Output the [X, Y] coordinate of the center of the cell containing the given text.  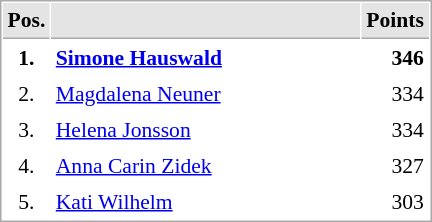
Points [396, 21]
1. [26, 57]
Pos. [26, 21]
3. [26, 129]
Helena Jonsson [206, 129]
Magdalena Neuner [206, 93]
327 [396, 165]
2. [26, 93]
Simone Hauswald [206, 57]
Kati Wilhelm [206, 201]
Anna Carin Zidek [206, 165]
303 [396, 201]
4. [26, 165]
5. [26, 201]
346 [396, 57]
